Return the [x, y] coordinate for the center point of the cell that contains the specified text.  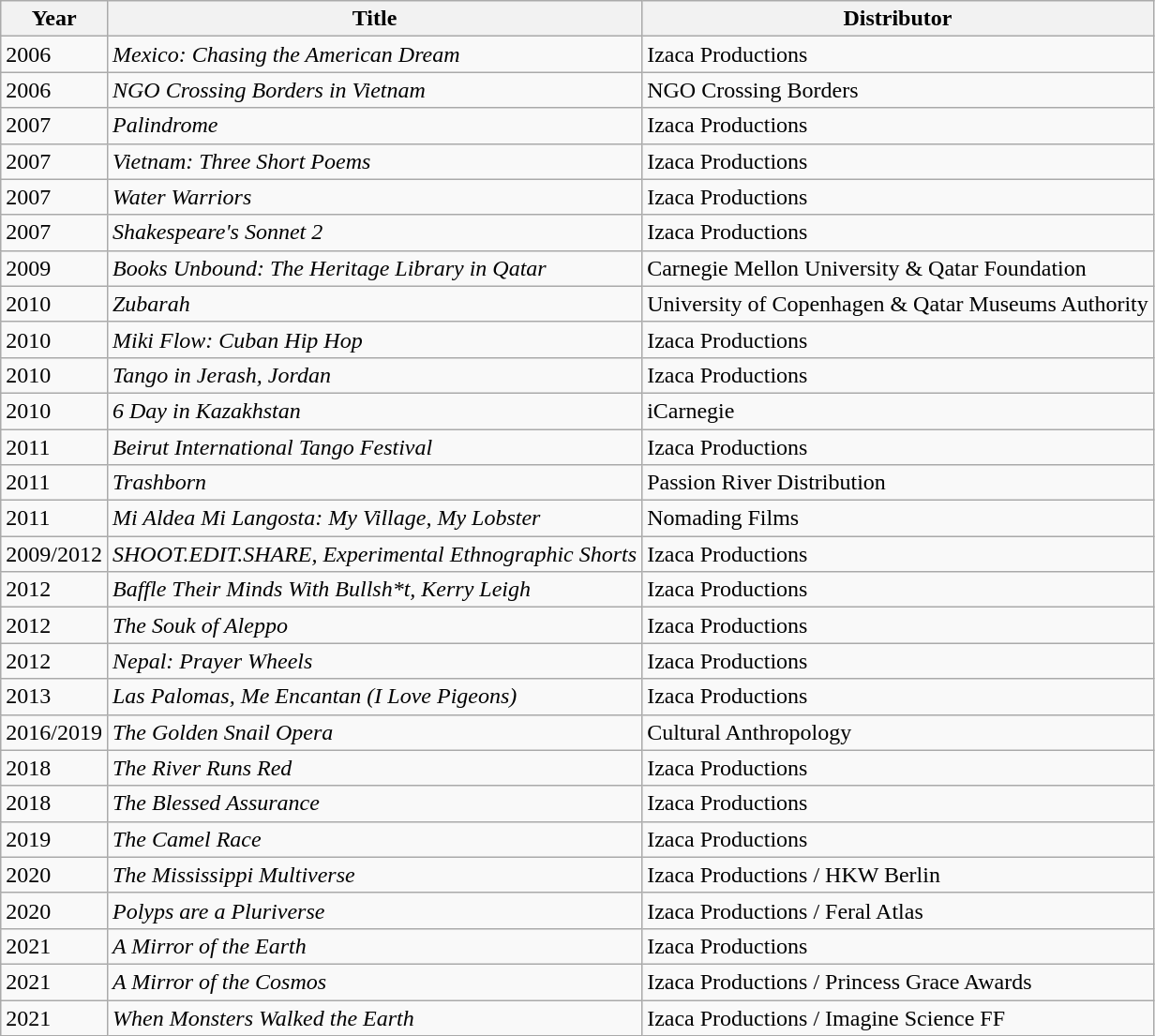
Beirut International Tango Festival [374, 447]
The Blessed Assurance [374, 803]
Zubarah [374, 304]
Passion River Distribution [898, 483]
The Mississippi Multiverse [374, 875]
Cultural Anthropology [898, 732]
Title [374, 19]
Water Warriors [374, 197]
Baffle Their Minds With Bullsh*t, Kerry Leigh [374, 590]
NGO Crossing Borders in Vietnam [374, 90]
Tango in Jerash, Jordan [374, 375]
2019 [54, 839]
Carnegie Mellon University & Qatar Foundation [898, 268]
Miki Flow: Cuban Hip Hop [374, 339]
Distributor [898, 19]
When Monsters Walked the Earth [374, 1017]
Izaca Productions / HKW Berlin [898, 875]
Year [54, 19]
NGO Crossing Borders [898, 90]
The Camel Race [374, 839]
6 Day in Kazakhstan [374, 411]
Shakespeare's Sonnet 2 [374, 233]
The Souk of Aleppo [374, 625]
Nomading Films [898, 518]
A Mirror of the Cosmos [374, 982]
University of Copenhagen & Qatar Museums Authority [898, 304]
Vietnam: Three Short Poems [374, 161]
2016/2019 [54, 732]
Palindrome [374, 126]
2009/2012 [54, 554]
SHOOT.EDIT.SHARE, Experimental Ethnographic Shorts [374, 554]
Polyps are a Pluriverse [374, 910]
Books Unbound: The Heritage Library in Qatar [374, 268]
2009 [54, 268]
Izaca Productions / Princess Grace Awards [898, 982]
Nepal: Prayer Wheels [374, 661]
Trashborn [374, 483]
The Golden Snail Opera [374, 732]
Izaca Productions / Feral Atlas [898, 910]
The River Runs Red [374, 768]
A Mirror of the Earth [374, 946]
2013 [54, 697]
Las Palomas, Me Encantan (I Love Pigeons) [374, 697]
Izaca Productions / Imagine Science FF [898, 1017]
Mi Aldea Mi Langosta: My Village, My Lobster [374, 518]
iCarnegie [898, 411]
Mexico: Chasing the American Dream [374, 54]
